Return (x, y) of the center of cell containing provided text 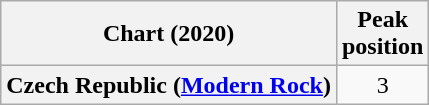
Chart (2020) (169, 34)
Peakposition (382, 34)
Czech Republic (Modern Rock) (169, 85)
3 (382, 85)
